Capture the cell that displays the provided text and extract its (X, Y) central coordinate. 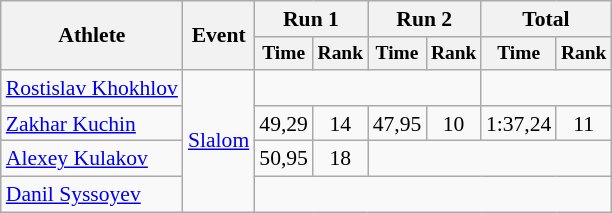
Danil Syssoyev (92, 195)
11 (584, 124)
Alexey Kulakov (92, 159)
47,95 (398, 124)
Zakhar Kuchin (92, 124)
Athlete (92, 36)
Run 1 (310, 19)
1:37,24 (518, 124)
Event (218, 36)
Total (546, 19)
18 (340, 159)
Slalom (218, 141)
Run 2 (424, 19)
14 (340, 124)
50,95 (284, 159)
Rostislav Khokhlov (92, 88)
49,29 (284, 124)
10 (454, 124)
